Scan for the cell matching the given text and deliver its [X, Y] coordinate at center. 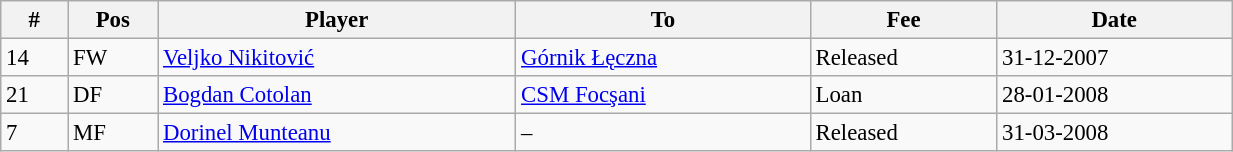
Veljko Nikitović [337, 58]
Fee [903, 20]
FW [113, 58]
Pos [113, 20]
28-01-2008 [1114, 95]
DF [113, 95]
CSM Focşani [663, 95]
To [663, 20]
14 [34, 58]
MF [113, 133]
31-03-2008 [1114, 133]
– [663, 133]
Górnik Łęczna [663, 58]
31-12-2007 [1114, 58]
Player [337, 20]
Date [1114, 20]
7 [34, 133]
Bogdan Cotolan [337, 95]
Dorinel Munteanu [337, 133]
Loan [903, 95]
21 [34, 95]
# [34, 20]
